Return [X, Y] of the center of cell containing provided text 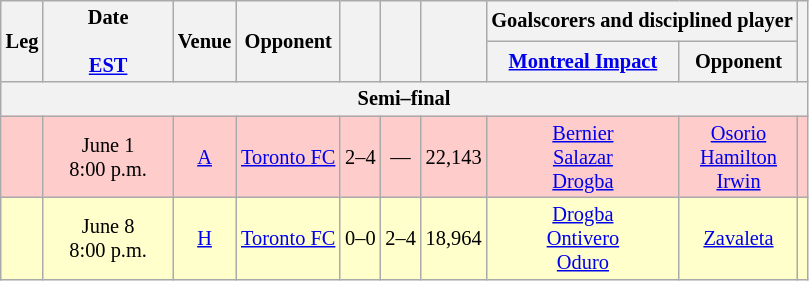
Venue [204, 41]
June 18:00 p.m. [108, 157]
H [204, 238]
Montreal Impact [582, 62]
A [204, 157]
June 88:00 p.m. [108, 238]
0–0 [360, 238]
Goalscorers and disciplined player [642, 20]
DateEST [108, 41]
18,964 [454, 238]
— [400, 157]
Leg [22, 41]
Semi–final [404, 99]
Drogba Ontivero Oduro [582, 238]
22,143 [454, 157]
Zavaleta [738, 238]
Osorio Hamilton Irwin [738, 157]
Bernier Salazar Drogba [582, 157]
